Output the (X, Y) coordinate of the center of the cell containing the given text.  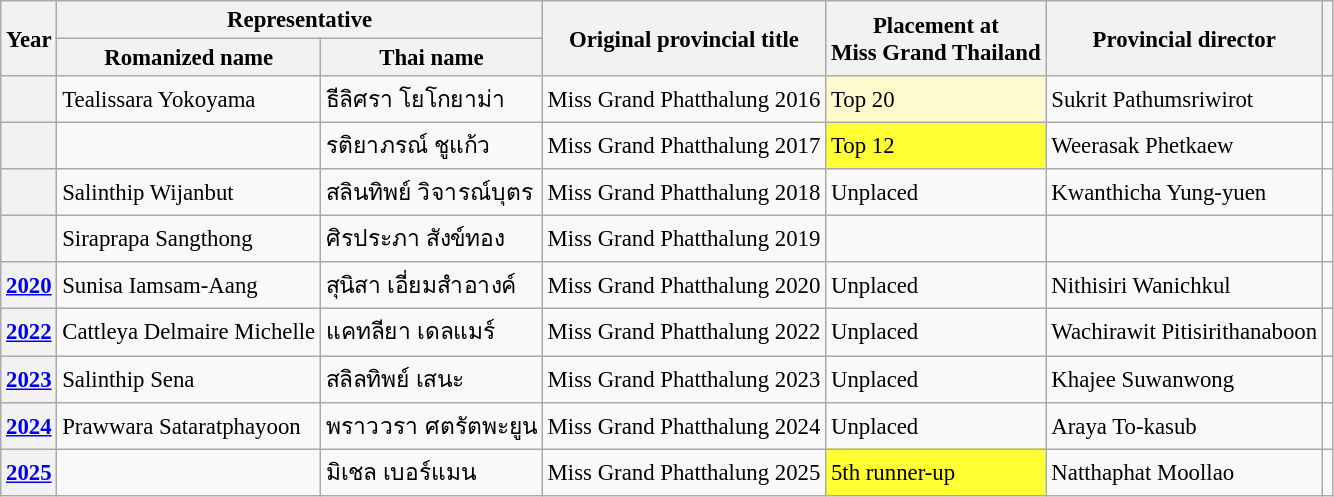
Miss Grand Phatthalung 2023 (684, 380)
Kwanthicha Yung-yuen (1184, 192)
Miss Grand Phatthalung 2020 (684, 286)
Cattleya Delmaire Michelle (189, 332)
Miss Grand Phatthalung 2022 (684, 332)
Araya To-kasub (1184, 426)
Miss Grand Phatthalung 2017 (684, 146)
Nithisiri Wanichkul (1184, 286)
สุนิสา เอี่ยมสำอางค์ (432, 286)
2020 (29, 286)
Natthaphat Moollao (1184, 472)
2022 (29, 332)
แคทลียา เดลแมร์ (432, 332)
Original provincial title (684, 38)
2025 (29, 472)
2023 (29, 380)
Miss Grand Phatthalung 2024 (684, 426)
สลิลทิพย์ เสนะ (432, 380)
Sukrit Pathumsriwirot (1184, 100)
Top 12 (936, 146)
Top 20 (936, 100)
Thai name (432, 58)
Miss Grand Phatthalung 2025 (684, 472)
Sunisa Iamsam-Aang (189, 286)
สลินทิพย์ วิจารณ์บุตร (432, 192)
Romanized name (189, 58)
Salinthip Sena (189, 380)
พราววรา ศตรัตพะยูน (432, 426)
Representative (300, 20)
ศิรประภา สังข์ทอง (432, 240)
Miss Grand Phatthalung 2019 (684, 240)
Wachirawit Pitisirithanaboon (1184, 332)
ธีลิศรา โยโกยาม่า (432, 100)
Khajee Suwanwong (1184, 380)
Provincial director (1184, 38)
Siraprapa Sangthong (189, 240)
Salinthip Wijanbut (189, 192)
มิเชล เบอร์แมน (432, 472)
5th runner-up (936, 472)
Miss Grand Phatthalung 2016 (684, 100)
Year (29, 38)
Weerasak Phetkaew (1184, 146)
Miss Grand Phatthalung 2018 (684, 192)
รติยาภรณ์ ชูแก้ว (432, 146)
Prawwara Sataratphayoon (189, 426)
2024 (29, 426)
Placement atMiss Grand Thailand (936, 38)
Tealissara Yokoyama (189, 100)
